Determine the (x, y) coordinate at the center of the cell enclosing the given text.  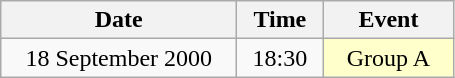
Group A (388, 58)
18 September 2000 (119, 58)
Time (280, 20)
18:30 (280, 58)
Event (388, 20)
Date (119, 20)
